Pinpoint the cell where the given text exists, returning its (x, y) midpoint coordinate. 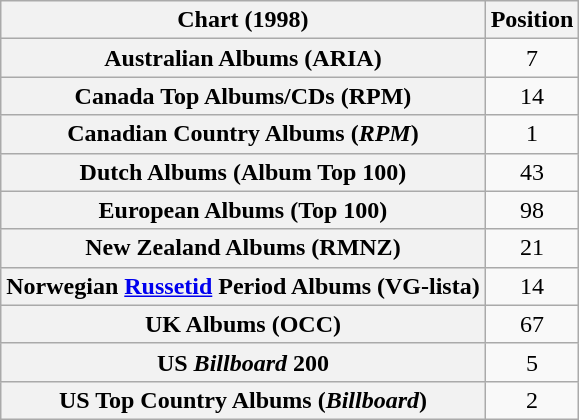
43 (532, 172)
Dutch Albums (Album Top 100) (243, 172)
7 (532, 58)
Canadian Country Albums (RPM) (243, 134)
Position (532, 20)
UK Albums (OCC) (243, 324)
New Zealand Albums (RMNZ) (243, 248)
21 (532, 248)
US Billboard 200 (243, 362)
Chart (1998) (243, 20)
5 (532, 362)
1 (532, 134)
US Top Country Albums (Billboard) (243, 400)
European Albums (Top 100) (243, 210)
98 (532, 210)
67 (532, 324)
Canada Top Albums/CDs (RPM) (243, 96)
Australian Albums (ARIA) (243, 58)
2 (532, 400)
Norwegian Russetid Period Albums (VG-lista) (243, 286)
